From the cell containing the given text, extract its center point as (X, Y) coordinate. 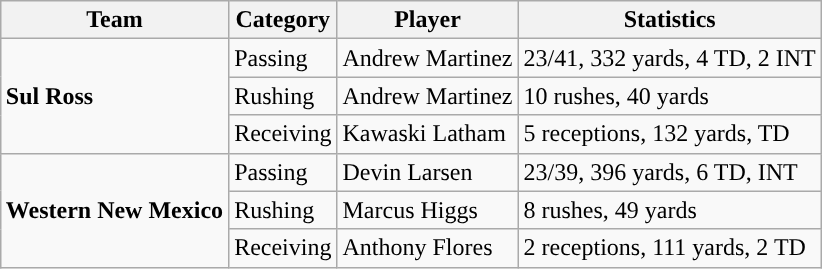
Kawaski Latham (428, 134)
23/41, 332 yards, 4 TD, 2 INT (670, 58)
10 rushes, 40 yards (670, 96)
Western New Mexico (114, 210)
Statistics (670, 20)
2 receptions, 111 yards, 2 TD (670, 248)
8 rushes, 49 yards (670, 210)
Marcus Higgs (428, 210)
23/39, 396 yards, 6 TD, INT (670, 172)
Anthony Flores (428, 248)
5 receptions, 132 yards, TD (670, 134)
Category (283, 20)
Devin Larsen (428, 172)
Team (114, 20)
Sul Ross (114, 96)
Player (428, 20)
